Provide the [X, Y] coordinate of the cell's center where the given text is located.  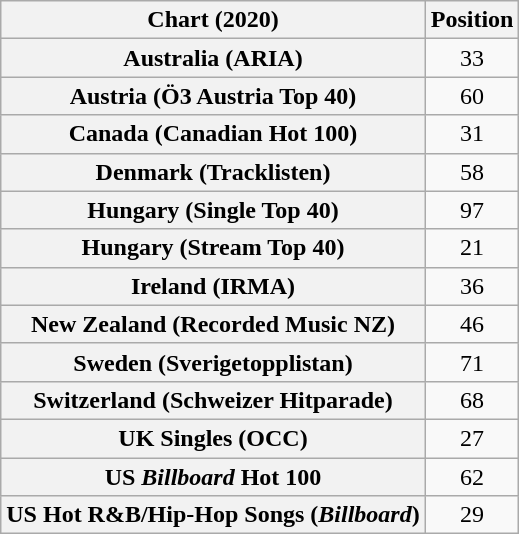
46 [472, 324]
Hungary (Stream Top 40) [213, 248]
New Zealand (Recorded Music NZ) [213, 324]
33 [472, 58]
Ireland (IRMA) [213, 286]
Chart (2020) [213, 20]
Denmark (Tracklisten) [213, 172]
27 [472, 438]
Hungary (Single Top 40) [213, 210]
97 [472, 210]
Canada (Canadian Hot 100) [213, 134]
Austria (Ö3 Austria Top 40) [213, 96]
21 [472, 248]
62 [472, 477]
31 [472, 134]
UK Singles (OCC) [213, 438]
29 [472, 515]
Position [472, 20]
Australia (ARIA) [213, 58]
58 [472, 172]
68 [472, 400]
US Billboard Hot 100 [213, 477]
US Hot R&B/Hip-Hop Songs (Billboard) [213, 515]
60 [472, 96]
71 [472, 362]
36 [472, 286]
Switzerland (Schweizer Hitparade) [213, 400]
Sweden (Sverigetopplistan) [213, 362]
